Pinpoint the cell where the given text exists, returning its (x, y) midpoint coordinate. 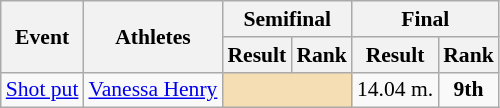
Final (426, 19)
14.04 m. (395, 90)
Event (42, 36)
Shot put (42, 90)
Athletes (152, 36)
Vanessa Henry (152, 90)
9th (468, 90)
Semifinal (286, 19)
